Find where the given text appears and provide that cell's center as (x, y) coordinate. 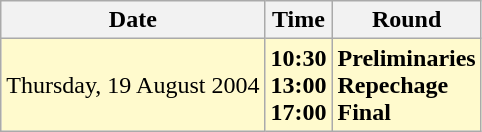
Date (133, 20)
10:3013:0017:00 (298, 85)
Thursday, 19 August 2004 (133, 85)
Round (406, 20)
PreliminariesRepechageFinal (406, 85)
Time (298, 20)
